Find where the given text appears and provide that cell's center as [X, Y] coordinate. 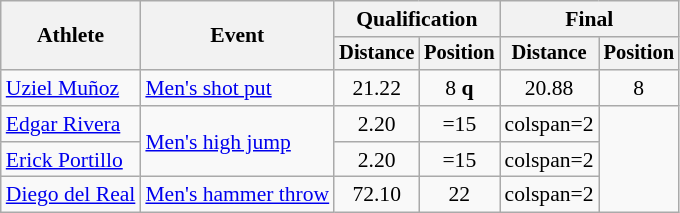
Edgar Rivera [71, 124]
Men's high jump [237, 142]
22 [459, 195]
Uziel Muñoz [71, 88]
Event [237, 36]
Men's shot put [237, 88]
20.88 [550, 88]
8 [639, 88]
72.10 [376, 195]
Final [590, 19]
21.22 [376, 88]
Qualification [416, 19]
Athlete [71, 36]
Diego del Real [71, 195]
Erick Portillo [71, 160]
8 q [459, 88]
Men's hammer throw [237, 195]
